Return the [X, Y] coordinate for the center point of the cell that contains the specified text.  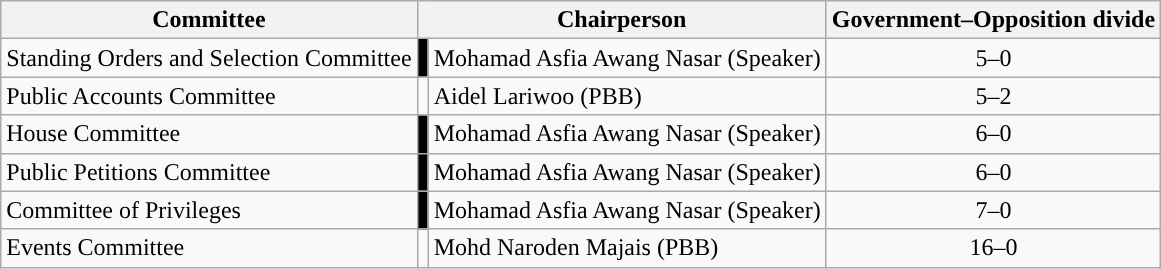
Public Accounts Committee [209, 96]
Standing Orders and Selection Committee [209, 58]
House Committee [209, 134]
Government–Opposition divide [993, 20]
Public Petitions Committee [209, 172]
Committee [209, 20]
5–0 [993, 58]
Mohd Naroden Majais (PBB) [627, 248]
Committee of Privileges [209, 210]
Chairperson [622, 20]
7–0 [993, 210]
Events Committee [209, 248]
Aidel Lariwoo (PBB) [627, 96]
16–0 [993, 248]
5–2 [993, 96]
